Extract the (X, Y) coordinate from the center of the cell holding the provided text.  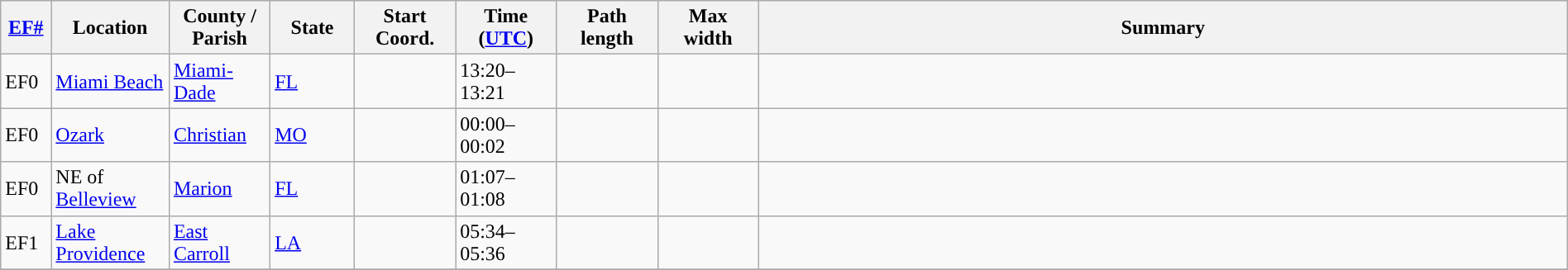
Location (111, 28)
NE of Belleview (111, 188)
State (313, 28)
01:07–01:08 (506, 188)
Path length (607, 28)
Christian (219, 135)
13:20–13:21 (506, 81)
Time (UTC) (506, 28)
EF# (26, 28)
EF1 (26, 243)
Lake Providence (111, 243)
Ozark (111, 135)
East Carroll (219, 243)
00:00–00:02 (506, 135)
County / Parish (219, 28)
Miami Beach (111, 81)
Miami-Dade (219, 81)
05:34–05:36 (506, 243)
MO (313, 135)
Start Coord. (404, 28)
Marion (219, 188)
LA (313, 243)
Summary (1163, 28)
Max width (708, 28)
